Return [x, y] of the center of cell containing provided text 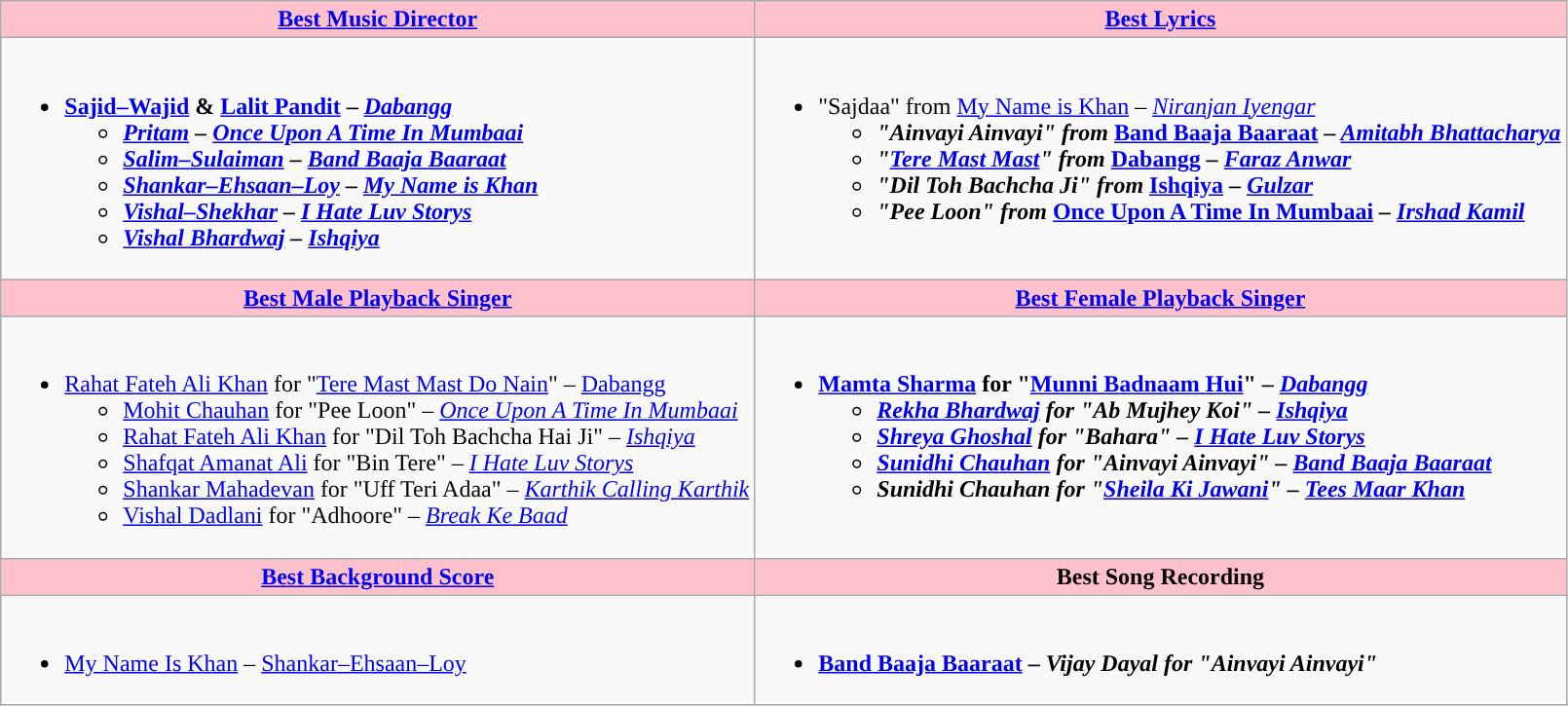
Best Female Playback Singer [1161, 298]
Best Lyrics [1161, 19]
Best Background Score [378, 576]
Best Music Director [378, 19]
Best Male Playback Singer [378, 298]
Best Song Recording [1161, 576]
Band Baaja Baaraat – Vijay Dayal for "Ainvayi Ainvayi" [1161, 650]
My Name Is Khan – Shankar–Ehsaan–Loy [378, 650]
